Return [x, y] of the center of cell containing provided text 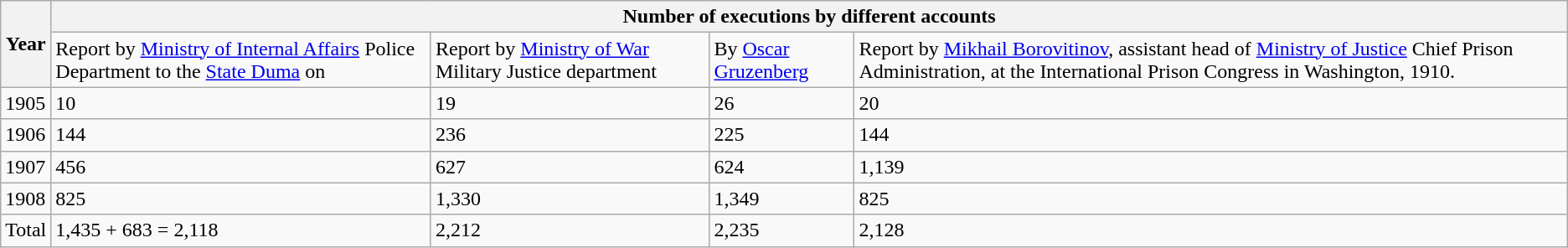
236 [570, 135]
1,349 [782, 199]
624 [782, 167]
1906 [26, 135]
225 [782, 135]
2,235 [782, 230]
1905 [26, 103]
1,435 + 683 = 2,118 [241, 230]
2,212 [570, 230]
20 [1211, 103]
26 [782, 103]
Report by Ministry of War Military Justice department [570, 60]
2,128 [1211, 230]
By Oscar Gruzenberg [782, 60]
456 [241, 167]
1,330 [570, 199]
1907 [26, 167]
Total [26, 230]
Report by Ministry of Internal Affairs Police Department to the State Duma on [241, 60]
10 [241, 103]
1,139 [1211, 167]
19 [570, 103]
Number of executions by different accounts [809, 17]
627 [570, 167]
1908 [26, 199]
Year [26, 44]
